Determine the (X, Y) coordinate at the center of the cell enclosing the given text.  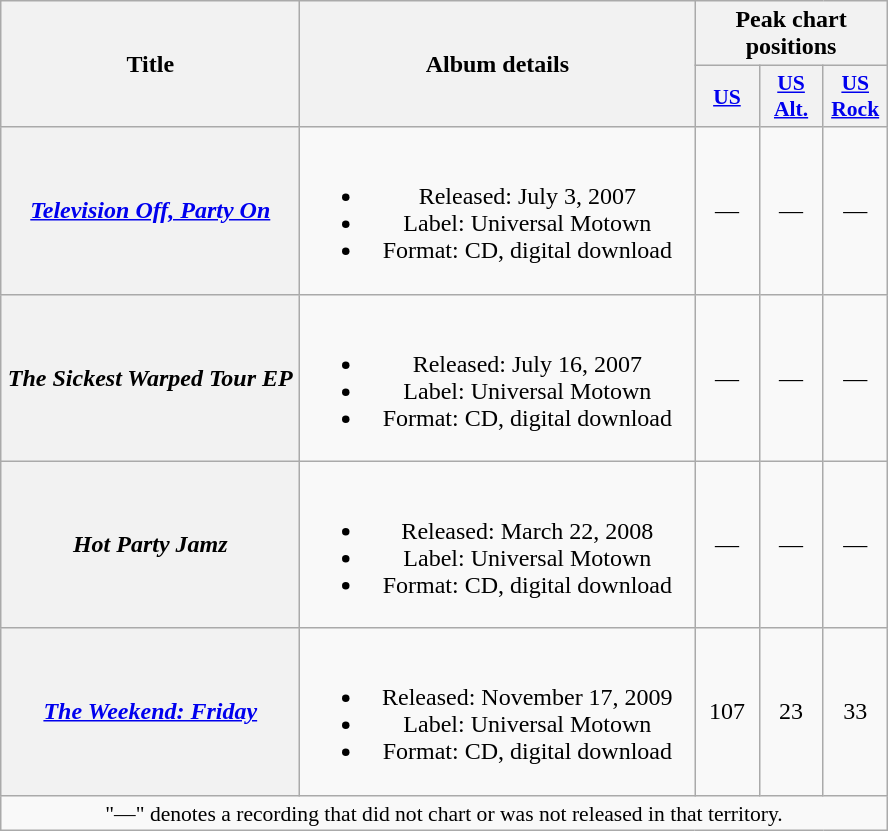
The Sickest Warped Tour EP (150, 378)
23 (791, 712)
USRock (855, 96)
USAlt. (791, 96)
107 (727, 712)
Hot Party Jamz (150, 544)
Title (150, 64)
Released: July 16, 2007Label: Universal MotownFormat: CD, digital download (498, 378)
33 (855, 712)
Released: March 22, 2008Label: Universal MotownFormat: CD, digital download (498, 544)
Peak chart positions (791, 34)
The Weekend: Friday (150, 712)
Television Off, Party On (150, 210)
Released: November 17, 2009Label: Universal MotownFormat: CD, digital download (498, 712)
"—" denotes a recording that did not chart or was not released in that territory. (444, 813)
Album details (498, 64)
Released: July 3, 2007Label: Universal MotownFormat: CD, digital download (498, 210)
US (727, 96)
